Output the [X, Y] coordinate of the center of the cell containing the given text.  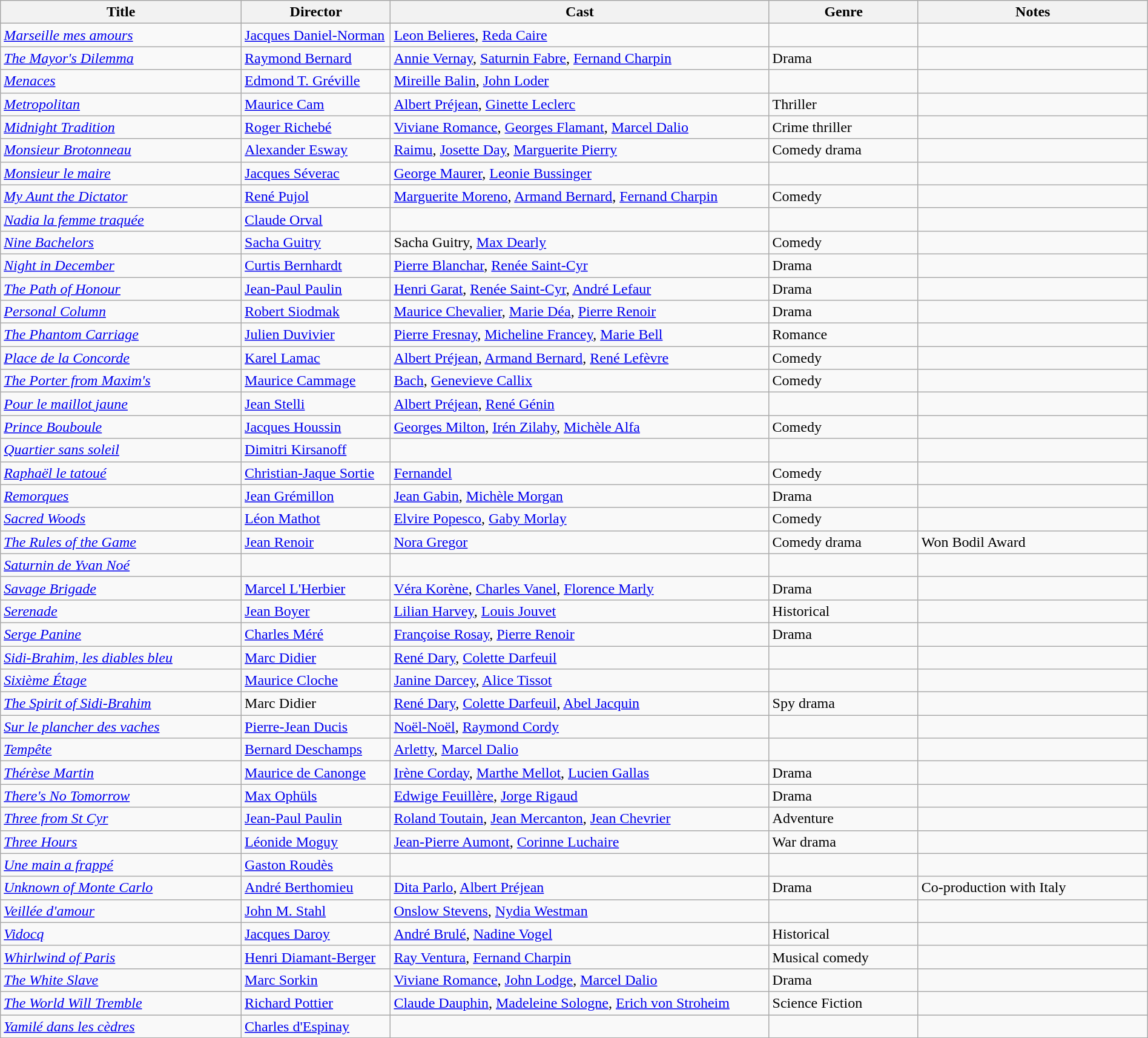
Maurice de Canonge [316, 773]
Night in December [121, 265]
Christian-Jaque Sortie [316, 473]
Ray Ventura, Fernand Charpin [580, 957]
Marc Sorkin [316, 980]
René Dary, Colette Darfeuil, Abel Jacquin [580, 704]
Monsieur le maire [121, 173]
Maurice Chevalier, Marie Déa, Pierre Renoir [580, 312]
Pierre-Jean Ducis [316, 727]
Claude Dauphin, Madeleine Sologne, Erich von Stroheim [580, 1003]
Pierre Fresnay, Micheline Francey, Marie Bell [580, 335]
Veillée d'amour [121, 911]
Edwige Feuillère, Jorge Rigaud [580, 796]
Sacred Woods [121, 519]
Metropolitan [121, 104]
Jean Grémillon [316, 496]
Serenade [121, 611]
Crime thriller [843, 127]
Onslow Stevens, Nydia Westman [580, 911]
Dimitri Kirsanoff [316, 450]
Georges Milton, Irén Zilahy, Michèle Alfa [580, 427]
Three Hours [121, 842]
Une main a frappé [121, 865]
Yamilé dans les cèdres [121, 1026]
Marcel L'Herbier [316, 588]
Pierre Blanchar, Renée Saint-Cyr [580, 265]
Robert Siodmak [316, 312]
Albert Préjean, Ginette Leclerc [580, 104]
Janine Darcey, Alice Tissot [580, 681]
Albert Préjean, Armand Bernard, René Lefèvre [580, 358]
Adventure [843, 819]
Nora Gregor [580, 542]
Place de la Concorde [121, 358]
Jean Renoir [316, 542]
Saturnin de Yvan Noé [121, 565]
Prince Bouboule [121, 427]
Jean Stelli [316, 404]
Mireille Balin, John Loder [580, 81]
Sacha Guitry [316, 242]
Sidi-Brahim, les diables bleu [121, 657]
Roger Richebé [316, 127]
Marguerite Moreno, Armand Bernard, Fernand Charpin [580, 196]
Albert Préjean, René Génin [580, 404]
Jean Boyer [316, 611]
Karel Lamac [316, 358]
Françoise Rosay, Pierre Renoir [580, 634]
Roland Toutain, Jean Mercanton, Jean Chevrier [580, 819]
Viviane Romance, John Lodge, Marcel Dalio [580, 980]
Quartier sans soleil [121, 450]
Charles d'Espinay [316, 1026]
Raimu, Josette Day, Marguerite Pierry [580, 150]
Thérèse Martin [121, 773]
Claude Orval [316, 219]
Midnight Tradition [121, 127]
Maurice Cloche [316, 681]
Maurice Cammage [316, 381]
Pour le maillot jaune [121, 404]
Science Fiction [843, 1003]
Serge Panine [121, 634]
Title [121, 12]
Jacques Daroy [316, 934]
The Spirit of Sidi-Brahim [121, 704]
The World Will Tremble [121, 1003]
Véra Korène, Charles Vanel, Florence Marly [580, 588]
Bach, Genevieve Callix [580, 381]
Nine Bachelors [121, 242]
Director [316, 12]
Jean-Pierre Aumont, Corinne Luchaire [580, 842]
Genre [843, 12]
Léon Mathot [316, 519]
Sacha Guitry, Max Dearly [580, 242]
Personal Column [121, 312]
Arletty, Marcel Dalio [580, 750]
Musical comedy [843, 957]
Elvire Popesco, Gaby Morlay [580, 519]
Marseille mes amours [121, 35]
The Path of Honour [121, 289]
Cast [580, 12]
René Pujol [316, 196]
Léonide Moguy [316, 842]
Monsieur Brotonneau [121, 150]
Noël-Noël, Raymond Cordy [580, 727]
Whirlwind of Paris [121, 957]
André Berthomieu [316, 888]
Three from St Cyr [121, 819]
Charles Méré [316, 634]
Dita Parlo, Albert Préjean [580, 888]
Edmond T. Gréville [316, 81]
Nadia la femme traquée [121, 219]
The Rules of the Game [121, 542]
The Porter from Maxim's [121, 381]
Notes [1033, 12]
Vidocq [121, 934]
Won Bodil Award [1033, 542]
Bernard Deschamps [316, 750]
Richard Pottier [316, 1003]
The White Slave [121, 980]
Fernandel [580, 473]
My Aunt the Dictator [121, 196]
Raymond Bernard [316, 58]
Unknown of Monte Carlo [121, 888]
War drama [843, 842]
Annie Vernay, Saturnin Fabre, Fernand Charpin [580, 58]
Curtis Bernhardt [316, 265]
Jacques Houssin [316, 427]
Tempête [121, 750]
Remorques [121, 496]
The Mayor's Dilemma [121, 58]
Viviane Romance, Georges Flamant, Marcel Dalio [580, 127]
Thriller [843, 104]
René Dary, Colette Darfeuil [580, 657]
Henri Garat, Renée Saint-Cyr, André Lefaur [580, 289]
Savage Brigade [121, 588]
There's No Tomorrow [121, 796]
Jacques Daniel-Norman [316, 35]
George Maurer, Leonie Bussinger [580, 173]
Maurice Cam [316, 104]
Henri Diamant-Berger [316, 957]
Spy drama [843, 704]
Gaston Roudès [316, 865]
Jacques Séverac [316, 173]
Sur le plancher des vaches [121, 727]
Raphaël le tatoué [121, 473]
Jean Gabin, Michèle Morgan [580, 496]
The Phantom Carriage [121, 335]
Julien Duvivier [316, 335]
Max Ophüls [316, 796]
Sixième Étage [121, 681]
Alexander Esway [316, 150]
André Brulé, Nadine Vogel [580, 934]
Leon Belieres, Reda Caire [580, 35]
Irène Corday, Marthe Mellot, Lucien Gallas [580, 773]
John M. Stahl [316, 911]
Co-production with Italy [1033, 888]
Romance [843, 335]
Lilian Harvey, Louis Jouvet [580, 611]
Menaces [121, 81]
